Return the (X, Y) coordinate for the center point of the cell that contains the specified text.  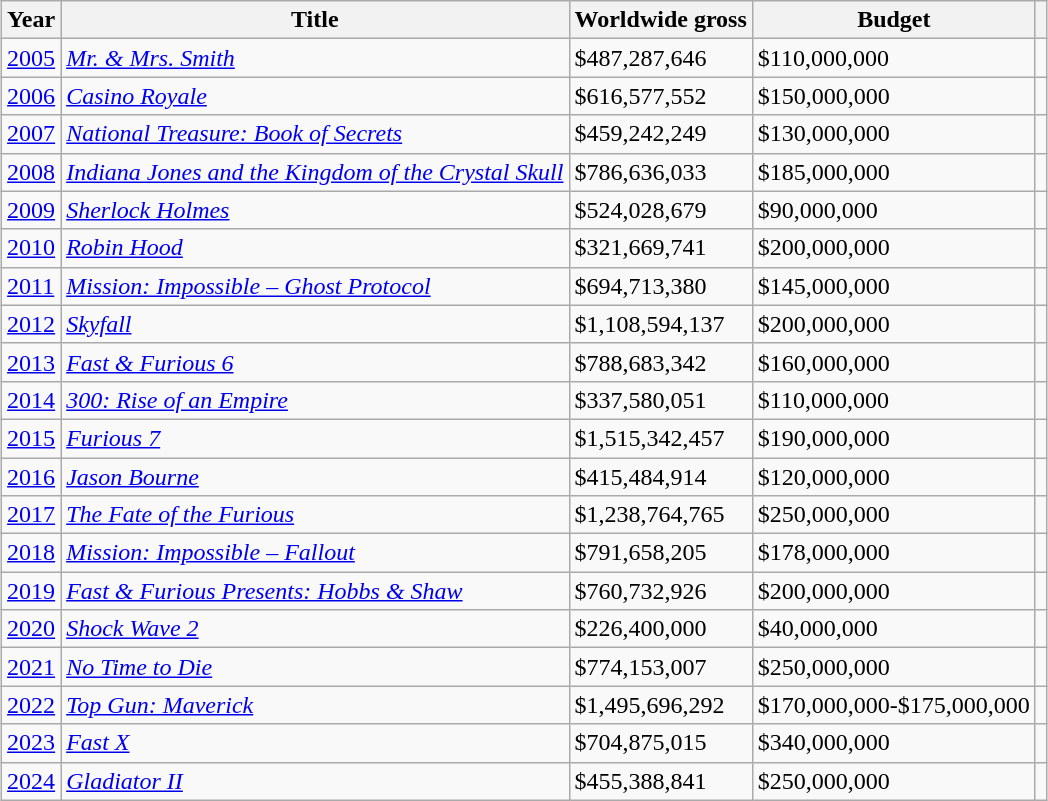
$616,577,552 (660, 96)
$321,669,741 (660, 248)
Skyfall (315, 324)
2016 (32, 477)
$120,000,000 (894, 477)
Robin Hood (315, 248)
$170,000,000-$175,000,000 (894, 705)
Worldwide gross (660, 20)
Budget (894, 20)
2015 (32, 438)
$791,658,205 (660, 553)
$1,238,764,765 (660, 515)
2020 (32, 629)
$487,287,646 (660, 58)
$90,000,000 (894, 210)
Furious 7 (315, 438)
Title (315, 20)
Indiana Jones and the Kingdom of the Crystal Skull (315, 172)
$337,580,051 (660, 400)
Fast & Furious 6 (315, 362)
2014 (32, 400)
300: Rise of an Empire (315, 400)
$788,683,342 (660, 362)
National Treasure: Book of Secrets (315, 134)
Shock Wave 2 (315, 629)
$774,153,007 (660, 667)
$1,108,594,137 (660, 324)
$704,875,015 (660, 743)
2018 (32, 553)
2022 (32, 705)
Year (32, 20)
2007 (32, 134)
$226,400,000 (660, 629)
Fast X (315, 743)
$185,000,000 (894, 172)
$694,713,380 (660, 286)
Mr. & Mrs. Smith (315, 58)
2010 (32, 248)
2024 (32, 781)
2006 (32, 96)
2021 (32, 667)
2005 (32, 58)
2009 (32, 210)
$455,388,841 (660, 781)
$145,000,000 (894, 286)
$459,242,249 (660, 134)
2012 (32, 324)
The Fate of the Furious (315, 515)
$786,636,033 (660, 172)
$1,495,696,292 (660, 705)
$340,000,000 (894, 743)
$150,000,000 (894, 96)
$160,000,000 (894, 362)
$760,732,926 (660, 591)
2011 (32, 286)
$524,028,679 (660, 210)
Top Gun: Maverick (315, 705)
2008 (32, 172)
Mission: Impossible – Ghost Protocol (315, 286)
Casino Royale (315, 96)
$178,000,000 (894, 553)
$1,515,342,457 (660, 438)
$190,000,000 (894, 438)
Jason Bourne (315, 477)
2017 (32, 515)
2023 (32, 743)
$130,000,000 (894, 134)
2019 (32, 591)
$40,000,000 (894, 629)
Sherlock Holmes (315, 210)
2013 (32, 362)
Gladiator II (315, 781)
Fast & Furious Presents: Hobbs & Shaw (315, 591)
$415,484,914 (660, 477)
Mission: Impossible – Fallout (315, 553)
No Time to Die (315, 667)
